Provide the (X, Y) coordinate of the cell's center where the given text is located.  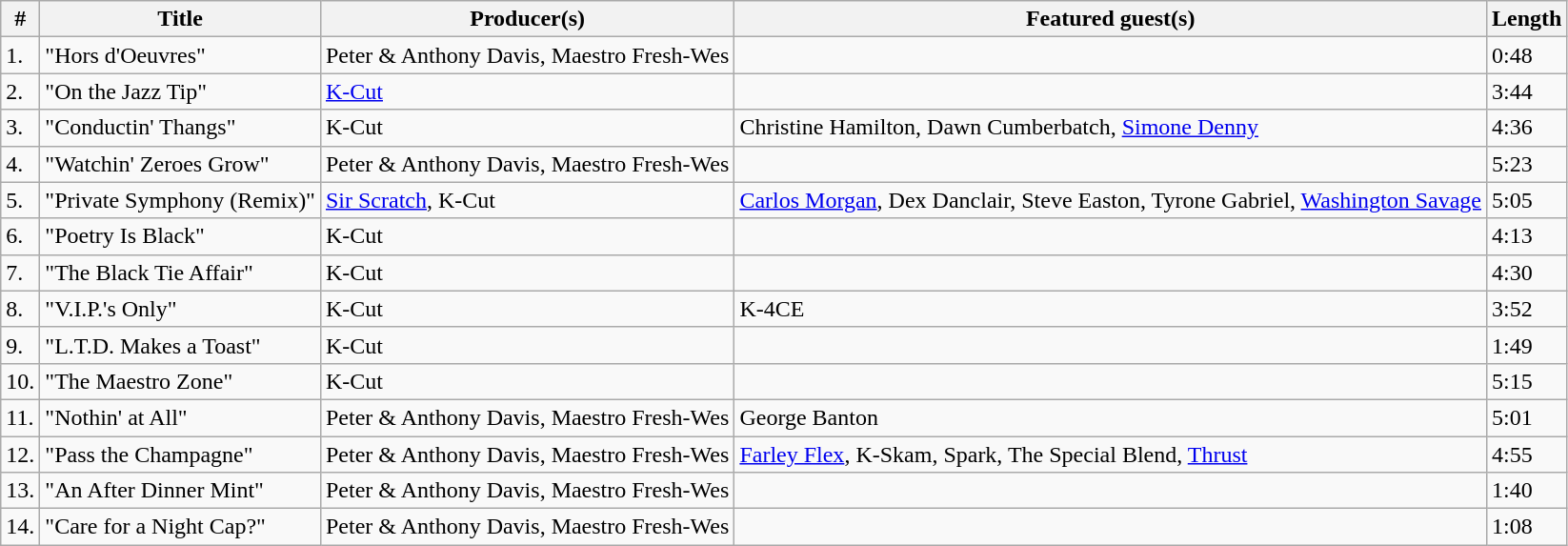
8. (21, 309)
1:08 (1527, 527)
Featured guest(s) (1111, 19)
Carlos Morgan, Dex Danclair, Steve Easton, Tyrone Gabriel, Washington Savage (1111, 200)
0:48 (1527, 55)
# (21, 19)
5. (21, 200)
Title (181, 19)
"An After Dinner Mint" (181, 491)
"Pass the Champagne" (181, 455)
"On the Jazz Tip" (181, 91)
4:13 (1527, 236)
12. (21, 455)
"Nothin' at All" (181, 417)
3:44 (1527, 91)
Sir Scratch, K-Cut (527, 200)
5:05 (1527, 200)
10. (21, 381)
7. (21, 273)
K-4CE (1111, 309)
George Banton (1111, 417)
Length (1527, 19)
"The Black Tie Affair" (181, 273)
9. (21, 345)
1:40 (1527, 491)
13. (21, 491)
"Conductin' Thangs" (181, 128)
5:15 (1527, 381)
Producer(s) (527, 19)
Christine Hamilton, Dawn Cumberbatch, Simone Denny (1111, 128)
4:30 (1527, 273)
"Care for a Night Cap?" (181, 527)
1:49 (1527, 345)
4. (21, 164)
14. (21, 527)
"V.I.P.'s Only" (181, 309)
2. (21, 91)
"Private Symphony (Remix)" (181, 200)
5:23 (1527, 164)
5:01 (1527, 417)
4:55 (1527, 455)
1. (21, 55)
Farley Flex, K-Skam, Spark, The Special Blend, Thrust (1111, 455)
11. (21, 417)
"Watchin' Zeroes Grow" (181, 164)
"Hors d'Oeuvres" (181, 55)
3:52 (1527, 309)
"The Maestro Zone" (181, 381)
4:36 (1527, 128)
6. (21, 236)
"Poetry Is Black" (181, 236)
3. (21, 128)
"L.T.D. Makes a Toast" (181, 345)
